Provide the (x, y) coordinate of the cell's center where the given text is located.  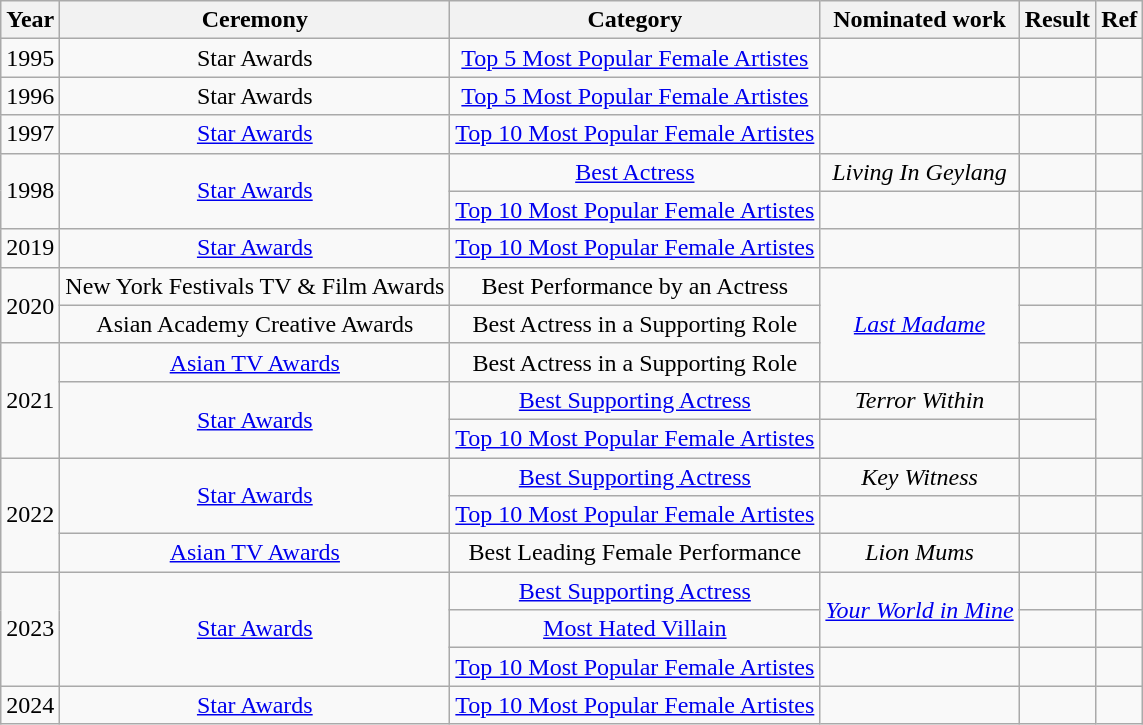
2021 (30, 400)
Ref (1120, 20)
1998 (30, 191)
Nominated work (920, 20)
1996 (30, 96)
Best Leading Female Performance (635, 553)
Best Performance by an Actress (635, 286)
Category (635, 20)
Last Madame (920, 324)
Living In Geylang (920, 172)
Result (1057, 20)
1997 (30, 134)
1995 (30, 58)
2023 (30, 629)
2020 (30, 305)
Best Actress (635, 172)
Key Witness (920, 477)
Your World in Mine (920, 610)
2024 (30, 705)
2022 (30, 515)
Most Hated Villain (635, 629)
New York Festivals TV & Film Awards (255, 286)
2019 (30, 248)
Year (30, 20)
Asian Academy Creative Awards (255, 324)
Lion Mums (920, 553)
Ceremony (255, 20)
Terror Within (920, 400)
